Pinpoint the cell where the given text exists, returning its (X, Y) midpoint coordinate. 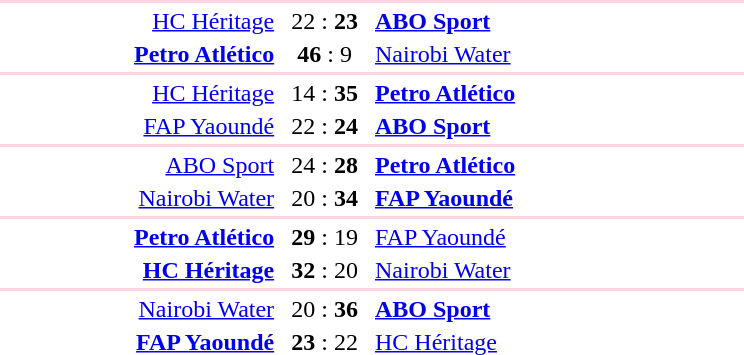
32 : 20 (325, 270)
22 : 24 (325, 126)
46 : 9 (325, 54)
29 : 19 (325, 237)
14 : 35 (325, 93)
20 : 36 (325, 309)
24 : 28 (325, 165)
20 : 34 (325, 198)
22 : 23 (325, 21)
